Output the [X, Y] coordinate of the center of the cell containing the given text.  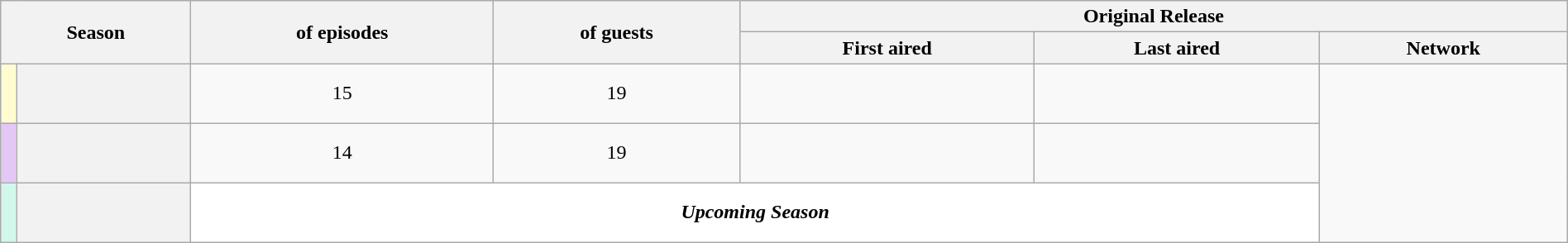
Last aired [1177, 48]
Season [96, 32]
First aired [887, 48]
of episodes [342, 32]
Network [1443, 48]
of guests [617, 32]
15 [342, 93]
Upcoming Season [755, 212]
Original Release [1154, 17]
14 [342, 153]
